Locate the cell with the specified text and output its [x, y] center coordinate. 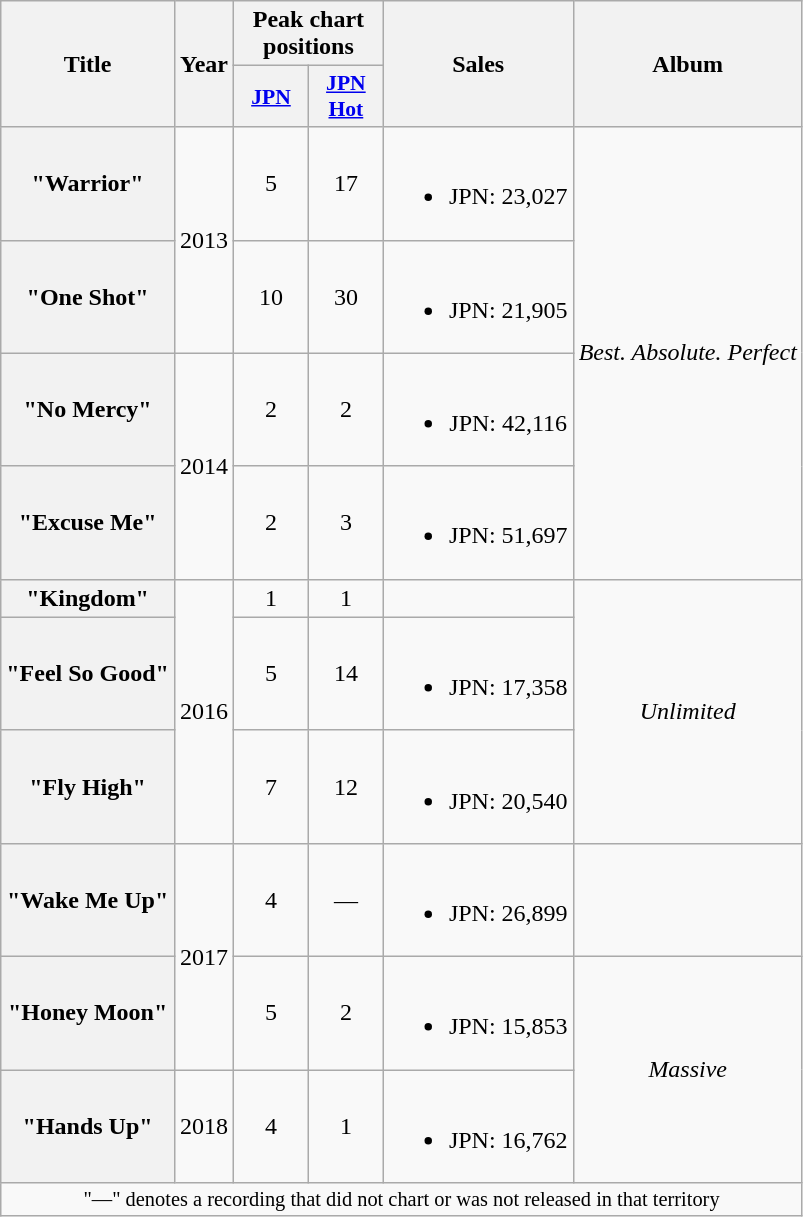
"Kingdom" [88, 598]
"Feel So Good" [88, 674]
"—" denotes a recording that did not chart or was not released in that territory [402, 1200]
"Fly High" [88, 786]
JPNHot [346, 96]
Unlimited [688, 711]
"Hands Up" [88, 1126]
JPN: 15,853 [478, 1012]
— [346, 900]
Best. Absolute. Perfect [688, 353]
Sales [478, 64]
2014 [204, 466]
"Excuse Me" [88, 522]
JPN: 16,762 [478, 1126]
"Wake Me Up" [88, 900]
JPN: 51,697 [478, 522]
JPN: 26,899 [478, 900]
7 [272, 786]
JPN: 42,116 [478, 410]
17 [346, 184]
30 [346, 296]
2016 [204, 711]
14 [346, 674]
JPN: 23,027 [478, 184]
"One Shot" [88, 296]
2018 [204, 1126]
Album [688, 64]
2017 [204, 956]
"No Mercy" [88, 410]
Year [204, 64]
JPN: 20,540 [478, 786]
10 [272, 296]
Peak chart positions [309, 34]
Title [88, 64]
3 [346, 522]
12 [346, 786]
JPN [272, 96]
Massive [688, 1069]
"Honey Moon" [88, 1012]
"Warrior" [88, 184]
JPN: 17,358 [478, 674]
JPN: 21,905 [478, 296]
2013 [204, 240]
